Return the (X, Y) coordinate for the center point of the cell that contains the specified text.  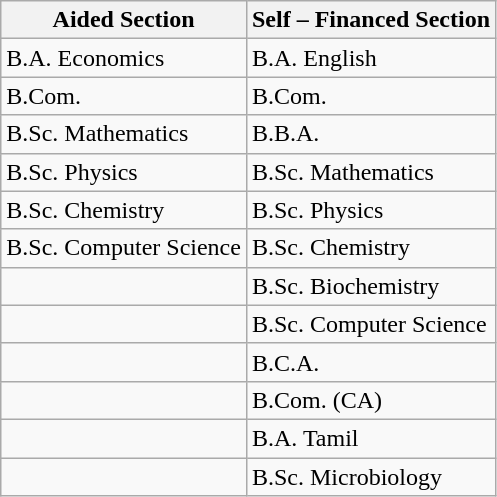
B.A. Economics (124, 58)
B.C.A. (370, 362)
B.A. English (370, 58)
B.Sc. Biochemistry (370, 286)
Self – Financed Section (370, 20)
B.Com. (CA) (370, 400)
B.A. Tamil (370, 438)
Aided Section (124, 20)
B.Sc. Microbiology (370, 477)
B.B.A. (370, 134)
